Determine the (x, y) coordinate at the center of the cell enclosing the given text.  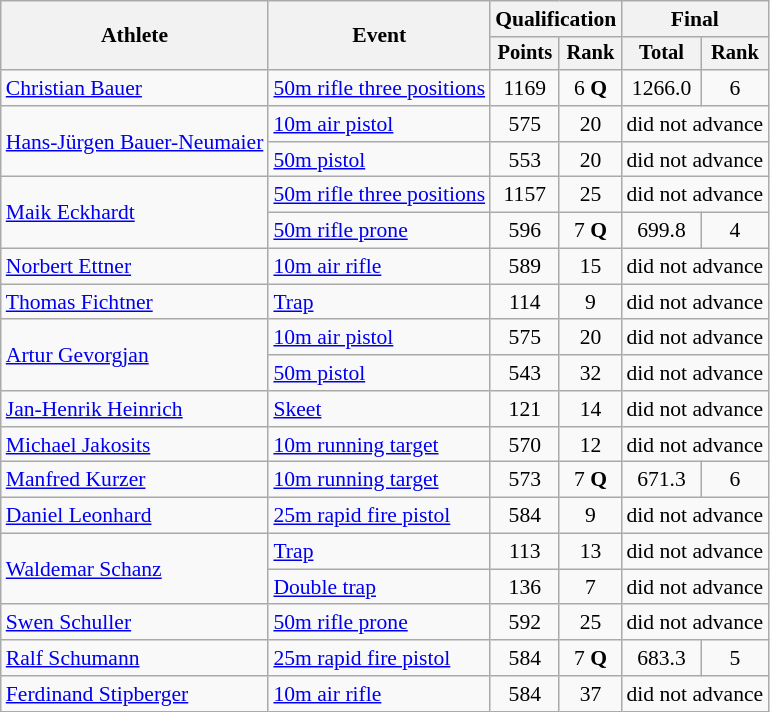
Qualification (556, 19)
570 (524, 445)
Daniel Leonhard (135, 516)
Points (524, 54)
Double trap (379, 587)
4 (736, 231)
37 (590, 694)
12 (590, 445)
13 (590, 552)
114 (524, 302)
699.8 (661, 231)
1266.0 (661, 88)
Swen Schuller (135, 623)
671.3 (661, 480)
Final (694, 19)
543 (524, 373)
Michael Jakosits (135, 445)
113 (524, 552)
Norbert Ettner (135, 267)
683.3 (661, 658)
1169 (524, 88)
5 (736, 658)
596 (524, 231)
Jan-Henrik Heinrich (135, 409)
Waldemar Schanz (135, 570)
Event (379, 36)
121 (524, 409)
Artur Gevorgjan (135, 356)
6 Q (590, 88)
15 (590, 267)
7 (590, 587)
14 (590, 409)
553 (524, 160)
Athlete (135, 36)
Total (661, 54)
Maik Eckhardt (135, 212)
Ferdinand Stipberger (135, 694)
1157 (524, 195)
32 (590, 373)
Thomas Fichtner (135, 302)
592 (524, 623)
136 (524, 587)
Christian Bauer (135, 88)
573 (524, 480)
Skeet (379, 409)
Ralf Schumann (135, 658)
Manfred Kurzer (135, 480)
589 (524, 267)
Hans-Jürgen Bauer-Neumaier (135, 142)
